Output the (x, y) coordinate of the center of the cell containing the given text.  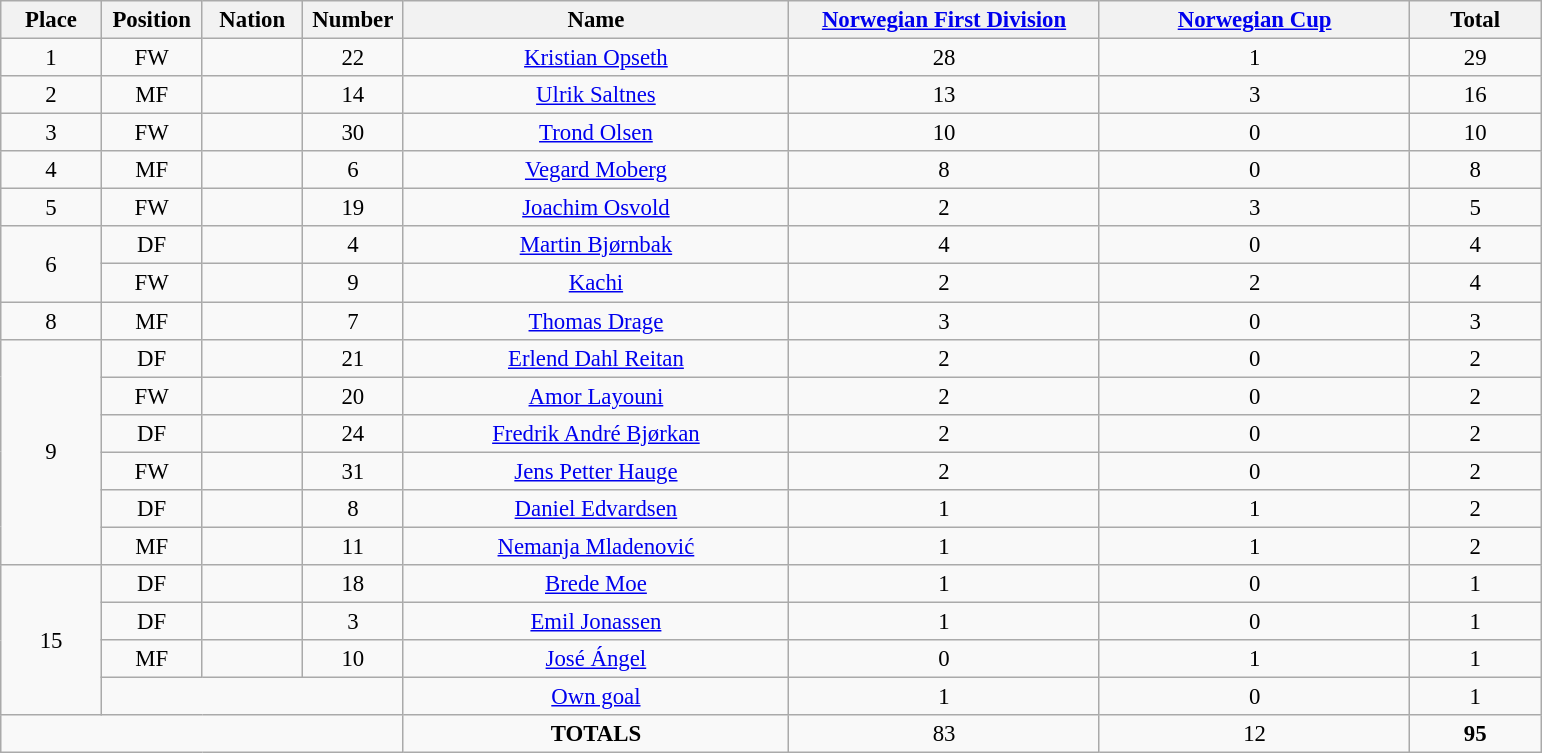
16 (1476, 95)
Kachi (596, 283)
Ulrik Saltnes (596, 95)
Emil Jonassen (596, 621)
Vegard Moberg (596, 170)
20 (354, 396)
Trond Olsen (596, 133)
Total (1476, 20)
Name (596, 20)
Martin Bjørnbak (596, 245)
11 (354, 546)
15 (52, 640)
Erlend Dahl Reitan (596, 358)
Norwegian First Division (944, 20)
18 (354, 584)
Number (354, 20)
Joachim Osvold (596, 208)
Kristian Opseth (596, 58)
José Ángel (596, 659)
Place (52, 20)
Jens Petter Hauge (596, 471)
Position (152, 20)
83 (944, 734)
7 (354, 321)
Amor Layouni (596, 396)
13 (944, 95)
19 (354, 208)
14 (354, 95)
22 (354, 58)
21 (354, 358)
Brede Moe (596, 584)
Fredrik André Bjørkan (596, 433)
Own goal (596, 697)
29 (1476, 58)
12 (1254, 734)
Nation (252, 20)
TOTALS (596, 734)
Thomas Drage (596, 321)
24 (354, 433)
Daniel Edvardsen (596, 509)
95 (1476, 734)
30 (354, 133)
Nemanja Mladenović (596, 546)
Norwegian Cup (1254, 20)
31 (354, 471)
28 (944, 58)
